From the cell containing the given text, extract its center point as [X, Y] coordinate. 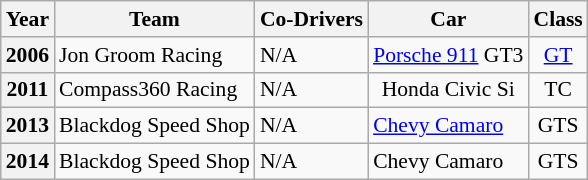
2006 [28, 55]
GT [558, 55]
2014 [28, 162]
2011 [28, 90]
Team [154, 19]
Class [558, 19]
Porsche 911 GT3 [448, 55]
Jon Groom Racing [154, 55]
Year [28, 19]
Compass360 Racing [154, 90]
Honda Civic Si [448, 90]
Co-Drivers [312, 19]
Car [448, 19]
2013 [28, 126]
TC [558, 90]
